Capture the cell that displays the provided text and extract its [x, y] central coordinate. 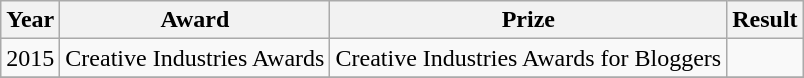
Creative Industries Awards for Bloggers [528, 58]
Year [30, 20]
Prize [528, 20]
Result [765, 20]
Award [195, 20]
Creative Industries Awards [195, 58]
2015 [30, 58]
